Extract the [X, Y] coordinate from the center of the cell holding the provided text.  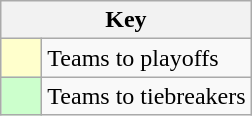
Teams to tiebreakers [146, 96]
Teams to playoffs [146, 58]
Key [126, 20]
